Provide the [x, y] coordinate of the cell's center where the given text is located.  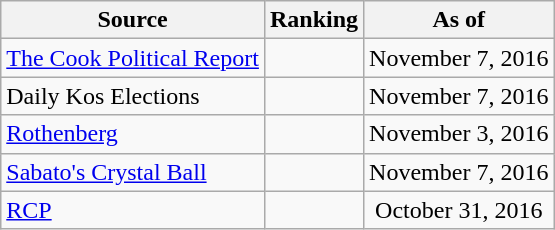
October 31, 2016 [459, 210]
Source [133, 20]
Daily Kos Elections [133, 96]
As of [459, 20]
Rothenberg [133, 134]
RCP [133, 210]
Ranking [314, 20]
Sabato's Crystal Ball [133, 172]
November 3, 2016 [459, 134]
The Cook Political Report [133, 58]
